Scan for the cell matching the given text and deliver its [x, y] coordinate at center. 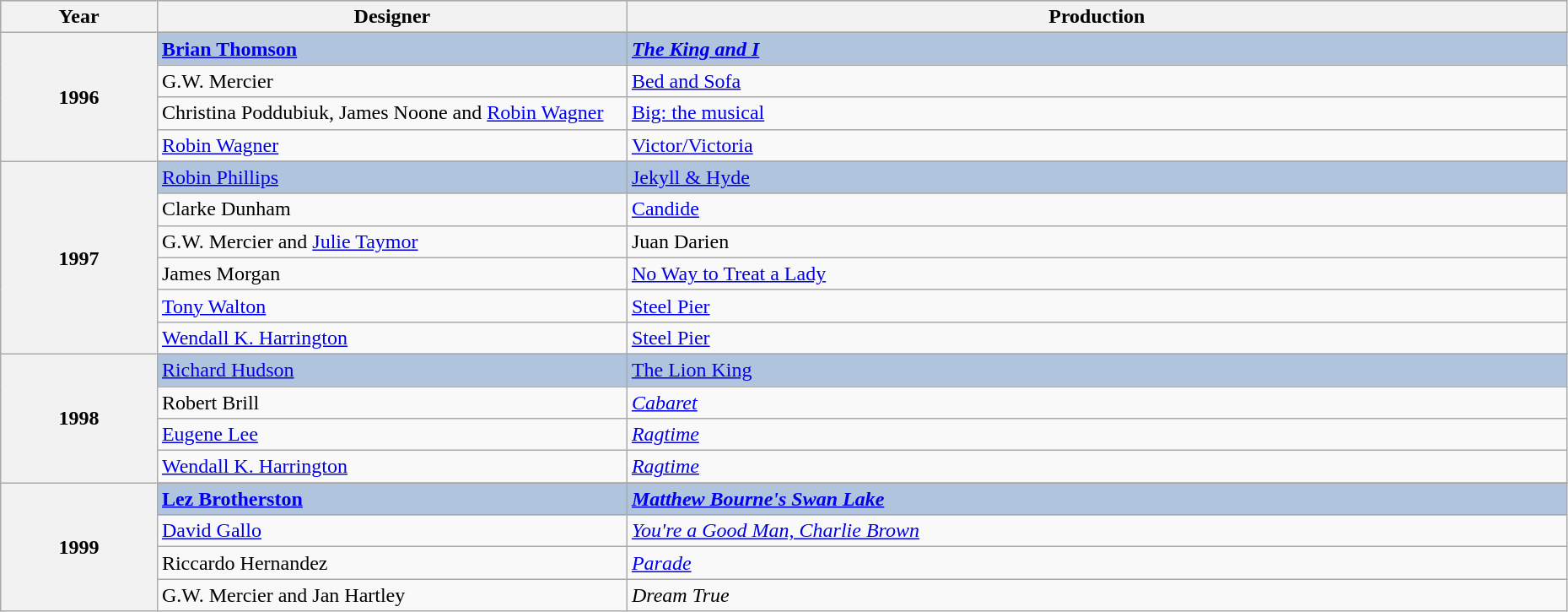
1996 [79, 97]
1997 [79, 257]
Victor/Victoria [1097, 145]
Lez Brotherston [391, 499]
G.W. Mercier [391, 81]
No Way to Treat a Lady [1097, 274]
Dream True [1097, 595]
G.W. Mercier and Jan Hartley [391, 595]
Jekyll & Hyde [1097, 177]
Eugene Lee [391, 435]
David Gallo [391, 531]
Designer [391, 17]
Year [79, 17]
Brian Thomson [391, 49]
Parade [1097, 563]
Cabaret [1097, 403]
Juan Darien [1097, 241]
Riccardo Hernandez [391, 563]
Matthew Bourne's Swan Lake [1097, 499]
Big: the musical [1097, 113]
Candide [1097, 209]
Tony Walton [391, 306]
The King and I [1097, 49]
Richard Hudson [391, 370]
You're a Good Man, Charlie Brown [1097, 531]
Clarke Dunham [391, 209]
G.W. Mercier and Julie Taymor [391, 241]
Robert Brill [391, 403]
James Morgan [391, 274]
1998 [79, 418]
Production [1097, 17]
Robin Wagner [391, 145]
Robin Phillips [391, 177]
Christina Poddubiuk, James Noone and Robin Wagner [391, 113]
The Lion King [1097, 370]
1999 [79, 547]
Bed and Sofa [1097, 81]
